For the text-containing cell, return its midpoint in [x, y] coordinate format. 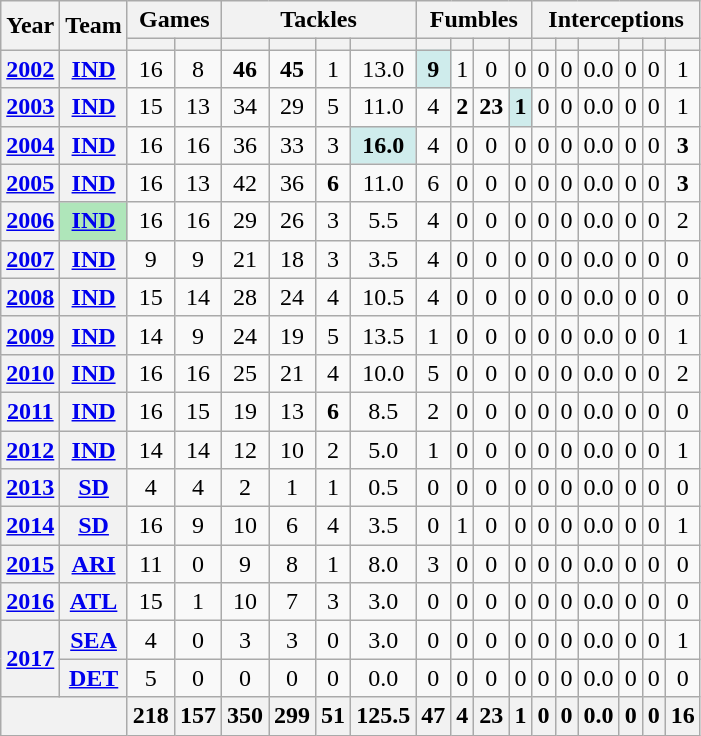
18 [292, 259]
8.0 [384, 564]
299 [292, 716]
2017 [30, 659]
ARI [94, 564]
26 [292, 221]
2002 [30, 69]
218 [150, 716]
Year [30, 26]
DET [94, 678]
2005 [30, 183]
46 [244, 69]
5.0 [384, 449]
2011 [30, 411]
13.5 [384, 335]
Interceptions [616, 20]
11 [150, 564]
2007 [30, 259]
Tackles [318, 20]
ATL [94, 602]
2010 [30, 373]
8.5 [384, 411]
7 [292, 602]
47 [434, 716]
45 [292, 69]
25 [244, 373]
0.5 [384, 488]
2009 [30, 335]
33 [292, 145]
157 [198, 716]
13.0 [384, 69]
2003 [30, 107]
2004 [30, 145]
28 [244, 297]
2013 [30, 488]
125.5 [384, 716]
2014 [30, 526]
10.0 [384, 373]
16.0 [384, 145]
2015 [30, 564]
2012 [30, 449]
350 [244, 716]
2006 [30, 221]
Team [94, 26]
2008 [30, 297]
51 [334, 716]
42 [244, 183]
Games [174, 20]
5.5 [384, 221]
2016 [30, 602]
10.5 [384, 297]
Fumbles [474, 20]
12 [244, 449]
34 [244, 107]
SEA [94, 640]
